Pinpoint the cell where the given text exists, returning its [x, y] midpoint coordinate. 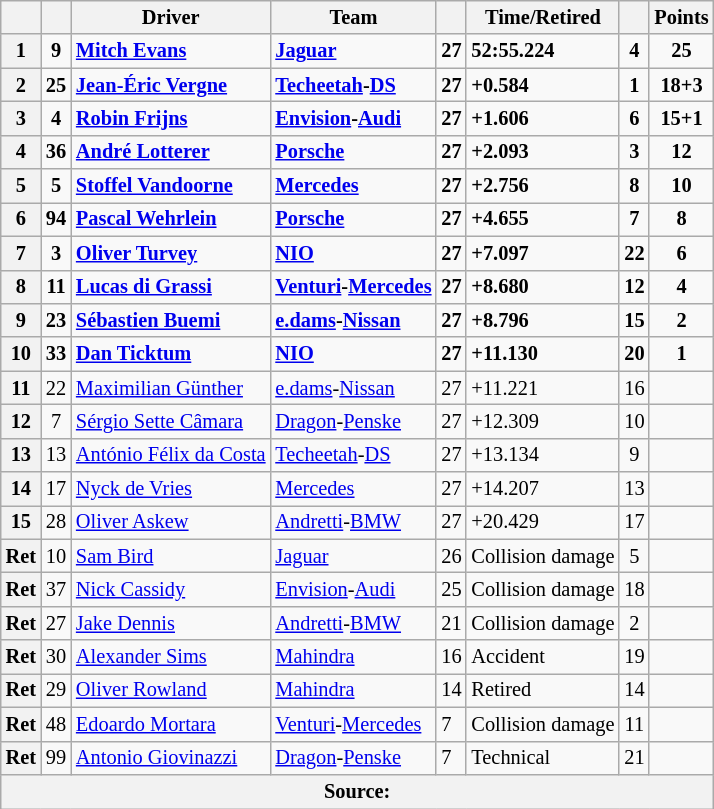
Source: [358, 791]
29 [56, 690]
+2.756 [542, 186]
48 [56, 724]
Oliver Turvey [170, 253]
Pascal Wehrlein [170, 219]
Nyck de Vries [170, 489]
Robin Frijns [170, 118]
+7.097 [542, 253]
+4.655 [542, 219]
Sérgio Sette Câmara [170, 421]
André Lotterer [170, 152]
Retired [542, 690]
Oliver Rowland [170, 690]
18 [634, 589]
Dan Ticktum [170, 354]
Time/Retired [542, 17]
+12.309 [542, 421]
Nick Cassidy [170, 589]
Mitch Evans [170, 51]
20 [634, 354]
+1.606 [542, 118]
Technical [542, 758]
Antonio Giovinazzi [170, 758]
+11.130 [542, 354]
+11.221 [542, 388]
Accident [542, 657]
António Félix da Costa [170, 455]
+8.796 [542, 320]
+8.680 [542, 287]
+0.584 [542, 85]
+20.429 [542, 522]
19 [634, 657]
99 [56, 758]
18+3 [681, 85]
94 [56, 219]
23 [56, 320]
Lucas di Grassi [170, 287]
15+1 [681, 118]
Team [353, 17]
Maximilian Günther [170, 388]
+2.093 [542, 152]
26 [451, 556]
Stoffel Vandoorne [170, 186]
Points [681, 17]
28 [56, 522]
Alexander Sims [170, 657]
Oliver Askew [170, 522]
52:55.224 [542, 51]
33 [56, 354]
37 [56, 589]
Jake Dennis [170, 623]
Edoardo Mortara [170, 724]
Jean-Éric Vergne [170, 85]
Driver [170, 17]
36 [56, 152]
Sébastien Buemi [170, 320]
+13.134 [542, 455]
Sam Bird [170, 556]
+14.207 [542, 489]
30 [56, 657]
